For the text-containing cell, return its midpoint in [X, Y] coordinate format. 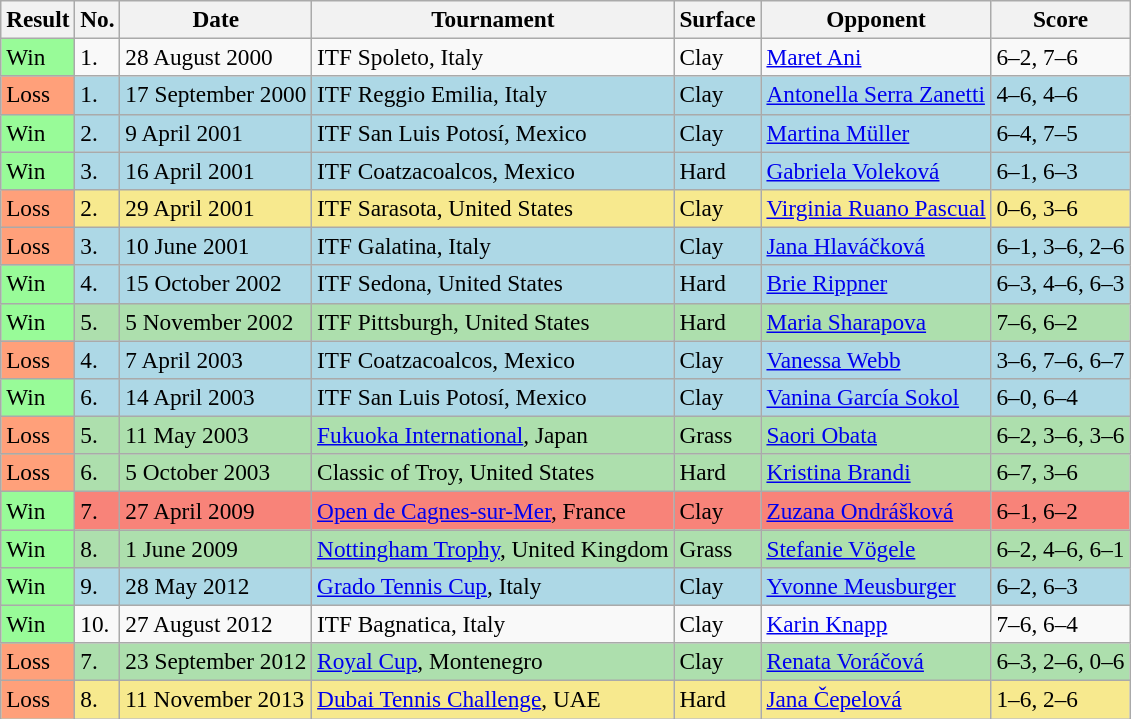
28 August 2000 [216, 57]
6–2, 4–6, 6–1 [1060, 548]
ITF Sedona, United States [493, 284]
6–4, 7–5 [1060, 133]
Royal Cup, Montenegro [493, 662]
ITF Pittsburgh, United States [493, 322]
6–2, 3–6, 3–6 [1060, 435]
Saori Obata [876, 435]
7–6, 6–2 [1060, 322]
ITF Sarasota, United States [493, 208]
No. [98, 19]
Yvonne Meusburger [876, 586]
10 June 2001 [216, 246]
Antonella Serra Zanetti [876, 95]
Gabriela Voleková [876, 170]
ITF Galatina, Italy [493, 246]
29 April 2001 [216, 208]
1–6, 2–6 [1060, 699]
1 June 2009 [216, 548]
Maria Sharapova [876, 322]
Martina Müller [876, 133]
Surface [718, 19]
Nottingham Trophy, United Kingdom [493, 548]
Jana Hlaváčková [876, 246]
Renata Voráčová [876, 662]
9 April 2001 [216, 133]
11 May 2003 [216, 435]
14 April 2003 [216, 397]
27 August 2012 [216, 624]
Zuzana Ondrášková [876, 510]
Result [38, 19]
Stefanie Vögele [876, 548]
Dubai Tennis Challenge, UAE [493, 699]
Fukuoka International, Japan [493, 435]
ITF Bagnatica, Italy [493, 624]
6–0, 6–4 [1060, 397]
6–1, 6–3 [1060, 170]
Karin Knapp [876, 624]
Date [216, 19]
ITF Reggio Emilia, Italy [493, 95]
0–6, 3–6 [1060, 208]
6–2, 7–6 [1060, 57]
Vanina García Sokol [876, 397]
5 October 2003 [216, 473]
11 November 2013 [216, 699]
27 April 2009 [216, 510]
7 April 2003 [216, 359]
10. [98, 624]
Maret Ani [876, 57]
5 November 2002 [216, 322]
3–6, 7–6, 6–7 [1060, 359]
28 May 2012 [216, 586]
Jana Čepelová [876, 699]
Kristina Brandi [876, 473]
Tournament [493, 19]
16 April 2001 [216, 170]
Vanessa Webb [876, 359]
17 September 2000 [216, 95]
Open de Cagnes-sur-Mer, France [493, 510]
6–3, 2–6, 0–6 [1060, 662]
Classic of Troy, United States [493, 473]
7–6, 6–4 [1060, 624]
Virginia Ruano Pascual [876, 208]
ITF Spoleto, Italy [493, 57]
23 September 2012 [216, 662]
6–1, 6–2 [1060, 510]
6–3, 4–6, 6–3 [1060, 284]
15 October 2002 [216, 284]
6–2, 6–3 [1060, 586]
9. [98, 586]
6–1, 3–6, 2–6 [1060, 246]
Brie Rippner [876, 284]
6–7, 3–6 [1060, 473]
Grado Tennis Cup, Italy [493, 586]
4–6, 4–6 [1060, 95]
Opponent [876, 19]
Score [1060, 19]
